Return (x, y) of the center of cell containing provided text 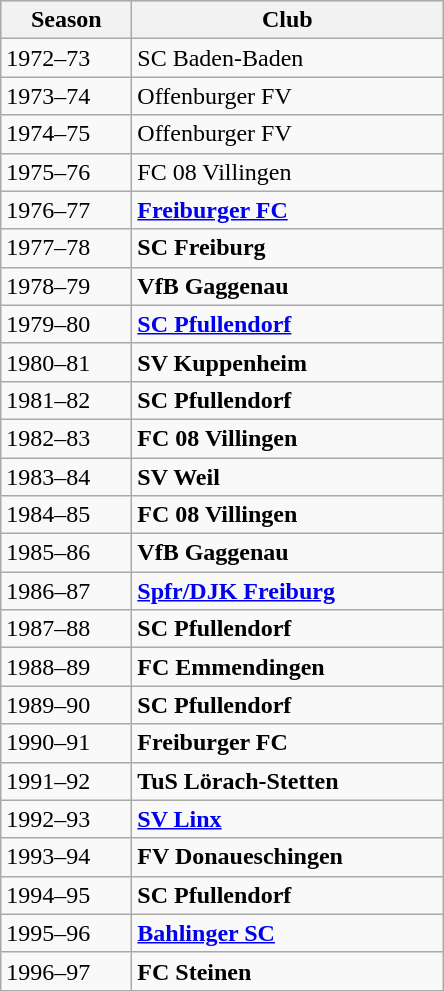
FC Steinen (288, 971)
SV Weil (288, 477)
1984–85 (66, 515)
1979–80 (66, 324)
1989–90 (66, 705)
Spfr/DJK Freiburg (288, 591)
SV Kuppenheim (288, 362)
1993–94 (66, 857)
1996–97 (66, 971)
1986–87 (66, 591)
1983–84 (66, 477)
1981–82 (66, 400)
1995–96 (66, 933)
Club (288, 20)
1988–89 (66, 667)
1985–86 (66, 553)
1975–76 (66, 172)
1991–92 (66, 781)
1982–83 (66, 438)
Bahlinger SC (288, 933)
1977–78 (66, 248)
1990–91 (66, 743)
1976–77 (66, 210)
1987–88 (66, 629)
SV Linx (288, 819)
TuS Lörach-Stetten (288, 781)
1980–81 (66, 362)
1973–74 (66, 96)
FV Donaueschingen (288, 857)
1974–75 (66, 134)
SC Baden-Baden (288, 58)
1972–73 (66, 58)
Season (66, 20)
FC Emmendingen (288, 667)
SC Freiburg (288, 248)
1994–95 (66, 895)
1978–79 (66, 286)
1992–93 (66, 819)
